From the cell containing the given text, extract its center point as [x, y] coordinate. 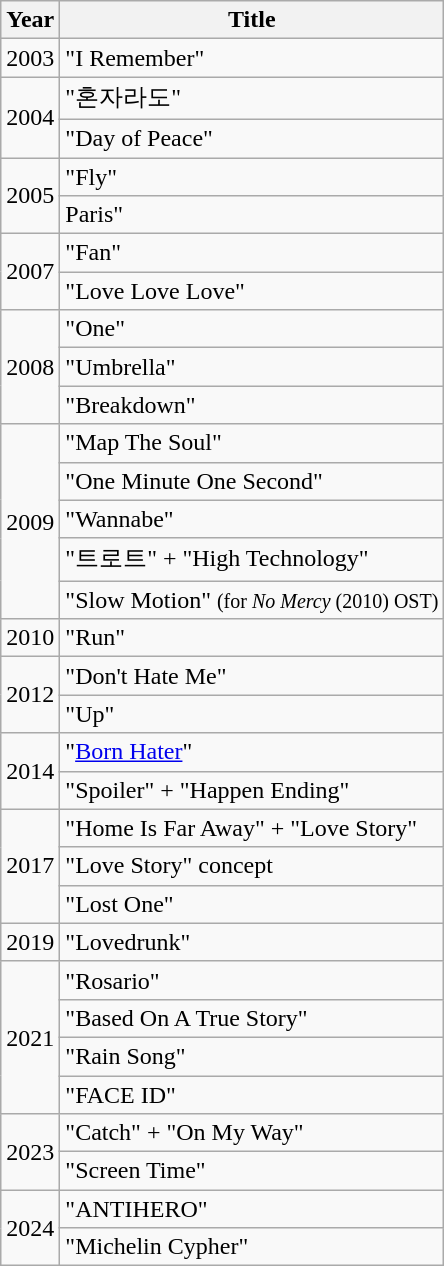
"Slow Motion" (for No Mercy (2010) OST) [252, 600]
"Rain Song" [252, 1056]
"Spoiler" + "Happen Ending" [252, 790]
"I Remember" [252, 58]
"ANTIHERO" [252, 1209]
2023 [30, 1152]
"Umbrella" [252, 367]
"Breakdown" [252, 405]
"혼자라도" [252, 98]
"Home Is Far Away" + "Love Story" [252, 828]
"트로트" + "High Technology" [252, 560]
2014 [30, 771]
"Don't Hate Me" [252, 676]
"FACE ID" [252, 1095]
2017 [30, 866]
"One Minute One Second" [252, 481]
2008 [30, 367]
"Rosario" [252, 980]
2021 [30, 1037]
2004 [30, 118]
2003 [30, 58]
2010 [30, 638]
"Based On A True Story" [252, 1018]
"Love Story" concept [252, 866]
2009 [30, 522]
"Lost One" [252, 904]
"Born Hater" [252, 752]
2007 [30, 272]
"Michelin Cypher" [252, 1247]
2024 [30, 1228]
2005 [30, 196]
"Love Love Love" [252, 291]
"Screen Time" [252, 1171]
"Run" [252, 638]
"Lovedrunk" [252, 942]
"Fly" [252, 177]
"Map The Soul" [252, 443]
"Catch" + "On My Way" [252, 1133]
2012 [30, 695]
"One" [252, 329]
"Wannabe" [252, 519]
2019 [30, 942]
Title [252, 20]
Year [30, 20]
Paris" [252, 215]
"Up" [252, 714]
"Fan" [252, 253]
"Day of Peace" [252, 138]
